Identify which cell holds the provided text, then report its (x, y) central coordinate. 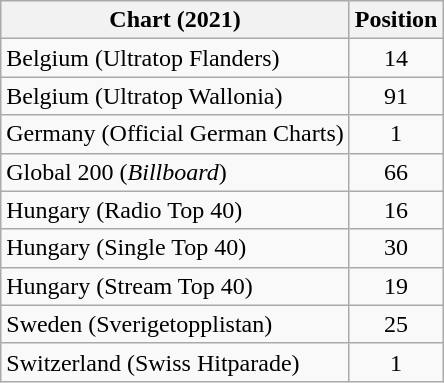
Switzerland (Swiss Hitparade) (175, 362)
Sweden (Sverigetopplistan) (175, 324)
Belgium (Ultratop Flanders) (175, 58)
Hungary (Radio Top 40) (175, 210)
Germany (Official German Charts) (175, 134)
66 (396, 172)
Chart (2021) (175, 20)
Belgium (Ultratop Wallonia) (175, 96)
Hungary (Single Top 40) (175, 248)
16 (396, 210)
25 (396, 324)
14 (396, 58)
Position (396, 20)
Global 200 (Billboard) (175, 172)
91 (396, 96)
Hungary (Stream Top 40) (175, 286)
19 (396, 286)
30 (396, 248)
